Capture the cell that displays the provided text and extract its (X, Y) central coordinate. 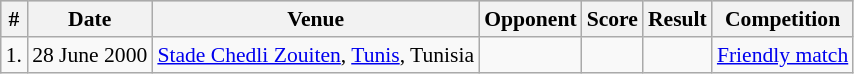
Stade Chedli Zouiten, Tunis, Tunisia (316, 55)
1. (14, 55)
28 June 2000 (90, 55)
Date (90, 19)
Opponent (530, 19)
Friendly match (782, 55)
Result (678, 19)
Competition (782, 19)
# (14, 19)
Score (612, 19)
Venue (316, 19)
